Identify which cell holds the provided text, then report its (x, y) central coordinate. 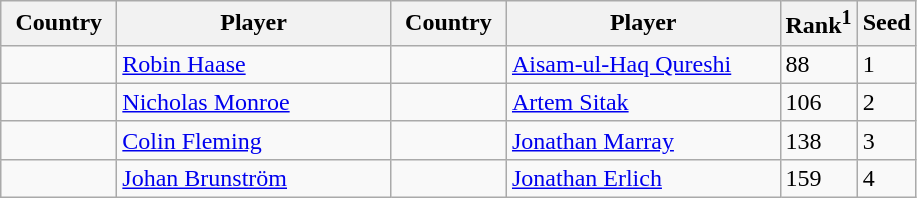
Rank1 (818, 24)
Nicholas Monroe (254, 102)
138 (818, 140)
Jonathan Marray (643, 140)
1 (886, 64)
4 (886, 178)
106 (818, 102)
Jonathan Erlich (643, 178)
3 (886, 140)
88 (818, 64)
Seed (886, 24)
Artem Sitak (643, 102)
Johan Brunström (254, 178)
Colin Fleming (254, 140)
Aisam-ul-Haq Qureshi (643, 64)
Robin Haase (254, 64)
159 (818, 178)
2 (886, 102)
